Scan for the cell matching the given text and deliver its [x, y] coordinate at center. 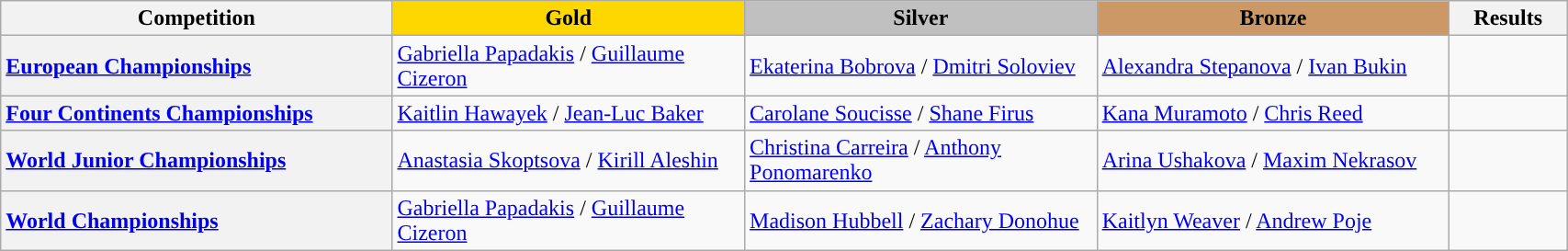
Alexandra Stepanova / Ivan Bukin [1273, 66]
Silver [921, 18]
World Championships [197, 221]
Bronze [1273, 18]
Kaitlin Hawayek / Jean-Luc Baker [569, 113]
Results [1508, 18]
Ekaterina Bobrova / Dmitri Soloviev [921, 66]
Carolane Soucisse / Shane Firus [921, 113]
Competition [197, 18]
Christina Carreira / Anthony Ponomarenko [921, 160]
Kaitlyn Weaver / Andrew Poje [1273, 221]
Four Continents Championships [197, 113]
Kana Muramoto / Chris Reed [1273, 113]
Gold [569, 18]
Madison Hubbell / Zachary Donohue [921, 221]
European Championships [197, 66]
World Junior Championships [197, 160]
Anastasia Skoptsova / Kirill Aleshin [569, 160]
Arina Ushakova / Maxim Nekrasov [1273, 160]
